Search for the cell housing the specified text and yield its [X, Y] center coordinate. 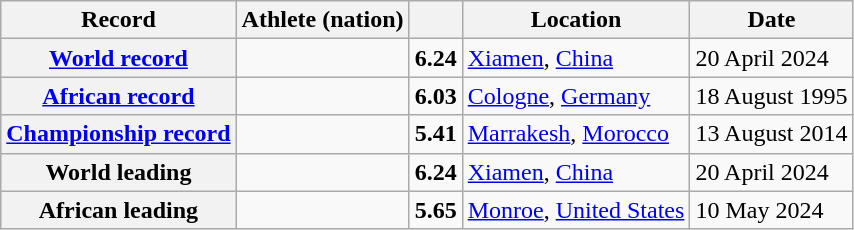
World leading [118, 172]
5.41 [436, 134]
Date [772, 20]
African leading [118, 210]
Athlete (nation) [322, 20]
Location [576, 20]
African record [118, 96]
World record [118, 58]
Record [118, 20]
18 August 1995 [772, 96]
Championship record [118, 134]
13 August 2014 [772, 134]
Monroe, United States [576, 210]
Cologne, Germany [576, 96]
5.65 [436, 210]
6.03 [436, 96]
10 May 2024 [772, 210]
Marrakesh, Morocco [576, 134]
